From the cell containing the given text, extract its center point as (X, Y) coordinate. 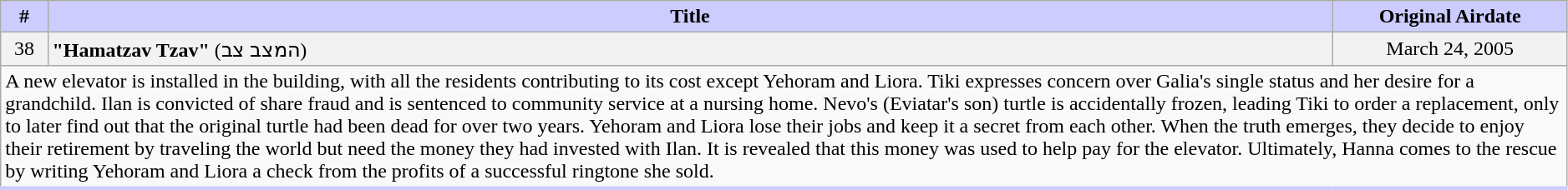
"Hamatzav Tzav" (המצב צב) (690, 49)
Title (690, 17)
38 (24, 49)
March 24, 2005 (1450, 49)
# (24, 17)
Original Airdate (1450, 17)
